Locate the cell with the specified text and output its (X, Y) center coordinate. 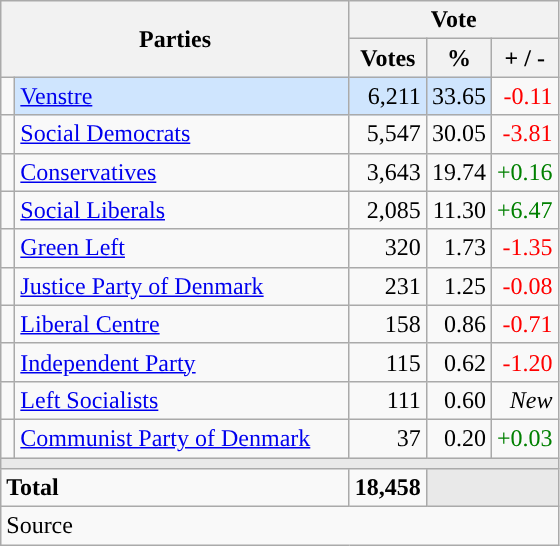
1.73 (458, 248)
11.30 (458, 210)
Communist Party of Denmark (182, 438)
18,458 (388, 488)
Venstre (182, 96)
Votes (388, 58)
30.05 (458, 134)
Liberal Centre (182, 324)
-0.11 (524, 96)
Green Left (182, 248)
320 (388, 248)
Justice Party of Denmark (182, 286)
+0.16 (524, 172)
5,547 (388, 134)
Social Democrats (182, 134)
37 (388, 438)
6,211 (388, 96)
1.25 (458, 286)
19.74 (458, 172)
158 (388, 324)
0.20 (458, 438)
2,085 (388, 210)
Parties (176, 39)
+6.47 (524, 210)
Independent Party (182, 362)
0.86 (458, 324)
-1.35 (524, 248)
33.65 (458, 96)
Total (176, 488)
-1.20 (524, 362)
New (524, 400)
Left Socialists (182, 400)
115 (388, 362)
-3.81 (524, 134)
-0.08 (524, 286)
% (458, 58)
-0.71 (524, 324)
231 (388, 286)
Social Liberals (182, 210)
111 (388, 400)
0.60 (458, 400)
Source (280, 526)
Conservatives (182, 172)
3,643 (388, 172)
+ / - (524, 58)
+0.03 (524, 438)
Vote (454, 20)
0.62 (458, 362)
